Determine the (x, y) coordinate at the center of the cell enclosing the given text.  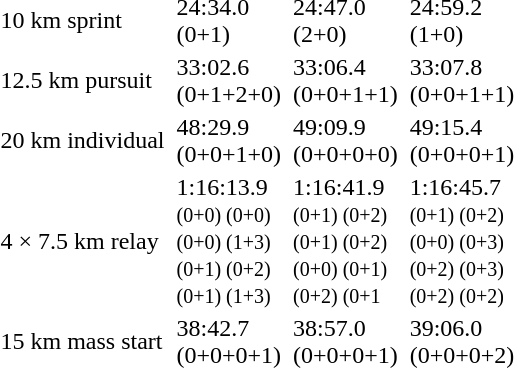
49:09.9(0+0+0+0) (346, 140)
1:16:41.9(0+1) (0+2)(0+1) (0+2)(0+0) (0+1)(0+2) (0+1 (346, 241)
33:06.4(0+0+1+1) (346, 80)
33:02.6(0+1+2+0) (229, 80)
48:29.9(0+0+1+0) (229, 140)
1:16:13.9(0+0) (0+0)(0+0) (1+3)(0+1) (0+2)(0+1) (1+3) (229, 241)
